Output the (x, y) coordinate of the center of the cell containing the given text.  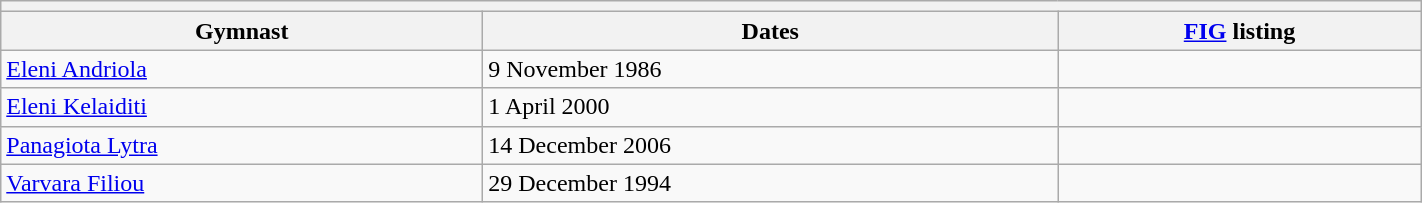
Dates (770, 31)
Gymnast (242, 31)
Eleni Andriola (242, 69)
1 April 2000 (770, 107)
14 December 2006 (770, 145)
9 November 1986 (770, 69)
Panagiota Lytra (242, 145)
Eleni Kelaiditi (242, 107)
Varvara Filiou (242, 183)
29 December 1994 (770, 183)
FIG listing (1240, 31)
